From the cell containing the given text, extract its center point as (X, Y) coordinate. 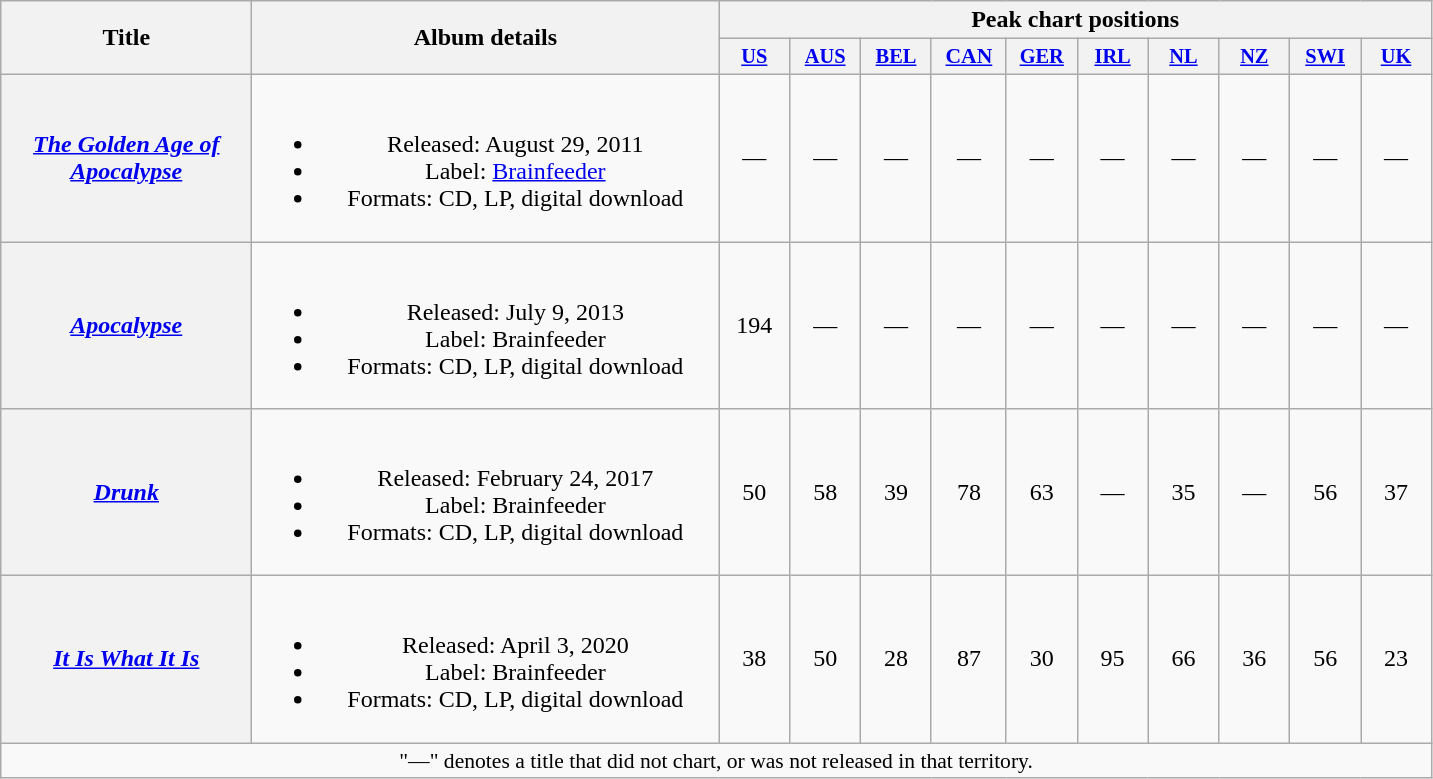
Released: April 3, 2020Label: BrainfeederFormats: CD, LP, digital download (486, 660)
The Golden Age of Apocalypse (126, 158)
63 (1042, 492)
23 (1396, 660)
30 (1042, 660)
BEL (896, 57)
GER (1042, 57)
CAN (968, 57)
Apocalypse (126, 326)
39 (896, 492)
28 (896, 660)
UK (1396, 57)
NL (1184, 57)
Title (126, 38)
IRL (1112, 57)
66 (1184, 660)
NZ (1254, 57)
AUS (826, 57)
78 (968, 492)
Album details (486, 38)
Released: July 9, 2013Label: BrainfeederFormats: CD, LP, digital download (486, 326)
Released: February 24, 2017Label: BrainfeederFormats: CD, LP, digital download (486, 492)
58 (826, 492)
SWI (1326, 57)
37 (1396, 492)
36 (1254, 660)
95 (1112, 660)
194 (754, 326)
Peak chart positions (1076, 20)
38 (754, 660)
It Is What It Is (126, 660)
Drunk (126, 492)
"—" denotes a title that did not chart, or was not released in that territory. (716, 761)
Released: August 29, 2011Label: BrainfeederFormats: CD, LP, digital download (486, 158)
35 (1184, 492)
US (754, 57)
87 (968, 660)
